Return (X, Y) of the center of cell containing provided text 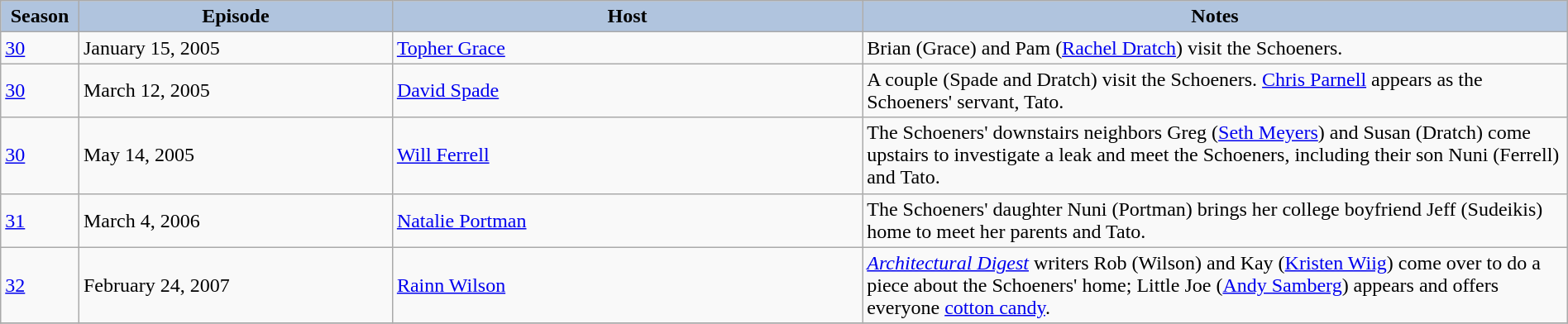
31 (40, 220)
Season (40, 17)
February 24, 2007 (235, 285)
Episode (235, 17)
Host (627, 17)
David Spade (627, 91)
A couple (Spade and Dratch) visit the Schoeners. Chris Parnell appears as the Schoeners' servant, Tato. (1216, 91)
March 12, 2005 (235, 91)
The Schoeners' daughter Nuni (Portman) brings her college boyfriend Jeff (Sudeikis) home to meet her parents and Tato. (1216, 220)
Notes (1216, 17)
January 15, 2005 (235, 48)
May 14, 2005 (235, 155)
Natalie Portman (627, 220)
Rainn Wilson (627, 285)
Topher Grace (627, 48)
March 4, 2006 (235, 220)
Will Ferrell (627, 155)
Brian (Grace) and Pam (Rachel Dratch) visit the Schoeners. (1216, 48)
32 (40, 285)
